Scan for the cell matching the given text and deliver its (X, Y) coordinate at center. 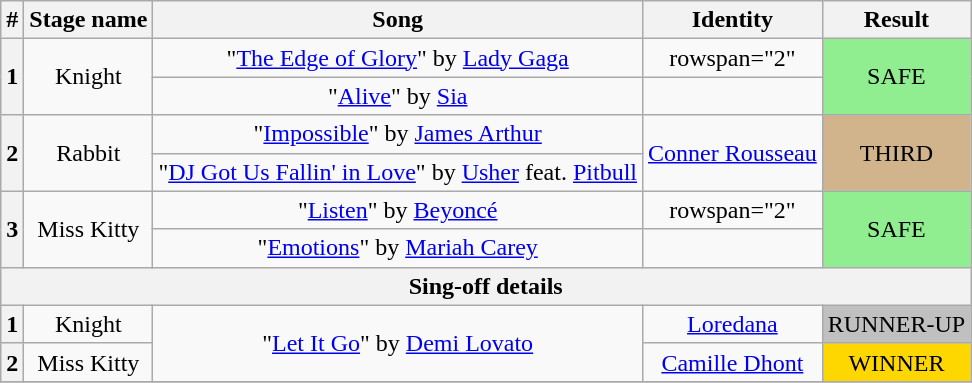
RUNNER-UP (896, 324)
Camille Dhont (733, 362)
Sing-off details (486, 286)
Stage name (88, 20)
WINNER (896, 362)
# (12, 20)
Loredana (733, 324)
Conner Rousseau (733, 153)
THIRD (896, 153)
Rabbit (88, 153)
3 (12, 229)
Identity (733, 20)
"DJ Got Us Fallin' in Love" by Usher feat. Pitbull (398, 172)
"Let It Go" by Demi Lovato (398, 343)
"Emotions" by Mariah Carey (398, 248)
"The Edge of Glory" by Lady Gaga (398, 58)
Result (896, 20)
Song (398, 20)
"Listen" by Beyoncé (398, 210)
"Impossible" by James Arthur (398, 134)
"Alive" by Sia (398, 96)
